Identify which cell holds the provided text, then report its [x, y] central coordinate. 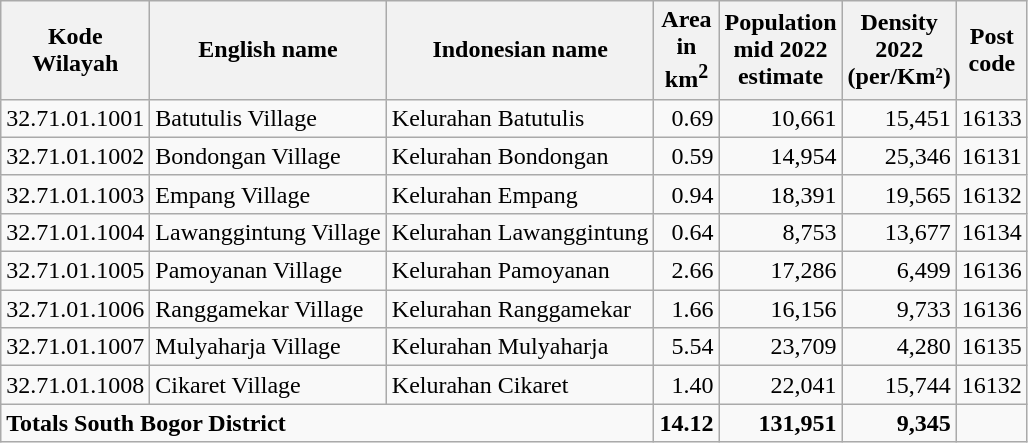
Population mid 2022estimate [780, 50]
32.71.01.1008 [76, 385]
English name [268, 50]
6,499 [899, 271]
Empang Village [268, 194]
32.71.01.1007 [76, 347]
16,156 [780, 309]
32.71.01.1001 [76, 118]
4,280 [899, 347]
Batutulis Village [268, 118]
14.12 [686, 423]
14,954 [780, 156]
Cikaret Village [268, 385]
32.71.01.1005 [76, 271]
32.71.01.1002 [76, 156]
32.71.01.1004 [76, 232]
Kelurahan Empang [520, 194]
Postcode [992, 50]
Indonesian name [520, 50]
16135 [992, 347]
Kelurahan Batutulis [520, 118]
18,391 [780, 194]
32.71.01.1006 [76, 309]
Bondongan Village [268, 156]
2.66 [686, 271]
Pamoyanan Village [268, 271]
9,345 [899, 423]
131,951 [780, 423]
32.71.01.1003 [76, 194]
Kelurahan Bondongan [520, 156]
15,744 [899, 385]
Totals South Bogor District [328, 423]
0.64 [686, 232]
Kelurahan Pamoyanan [520, 271]
Kelurahan Ranggamekar [520, 309]
Mulyaharja Village [268, 347]
Kelurahan Cikaret [520, 385]
0.59 [686, 156]
0.69 [686, 118]
9,733 [899, 309]
0.94 [686, 194]
15,451 [899, 118]
Ranggamekar Village [268, 309]
1.40 [686, 385]
16133 [992, 118]
8,753 [780, 232]
10,661 [780, 118]
Density 2022(per/Km²) [899, 50]
1.66 [686, 309]
Area inkm2 [686, 50]
Kelurahan Lawanggintung [520, 232]
16134 [992, 232]
25,346 [899, 156]
Lawanggintung Village [268, 232]
13,677 [899, 232]
KodeWilayah [76, 50]
Kelurahan Mulyaharja [520, 347]
19,565 [899, 194]
17,286 [780, 271]
5.54 [686, 347]
16131 [992, 156]
23,709 [780, 347]
22,041 [780, 385]
